Identify which cell holds the provided text, then report its (x, y) central coordinate. 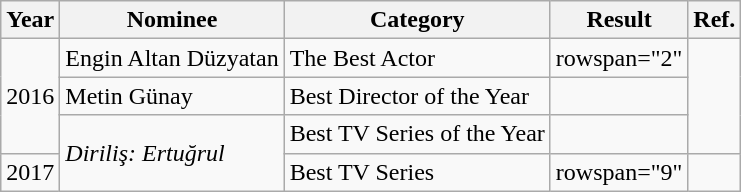
2017 (30, 172)
Metin Günay (172, 96)
Ref. (714, 20)
rowspan="9" (619, 172)
Category (417, 20)
Diriliş: Ertuğrul (172, 153)
Result (619, 20)
Best TV Series (417, 172)
Best Director of the Year (417, 96)
The Best Actor (417, 58)
2016 (30, 96)
Year (30, 20)
Best TV Series of the Year (417, 134)
Nominee (172, 20)
rowspan="2" (619, 58)
Engin Altan Düzyatan (172, 58)
